Return [x, y] of the center of cell containing provided text 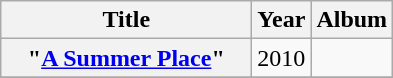
2010 [282, 58]
"A Summer Place" [126, 58]
Title [126, 20]
Album [352, 20]
Year [282, 20]
